Locate the cell with the specified text and output its (x, y) center coordinate. 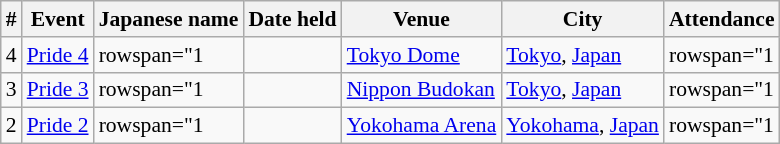
Tokyo Dome (422, 55)
Yokohama, Japan (582, 126)
Yokohama Arena (422, 126)
Japanese name (169, 19)
2 (12, 126)
Date held (292, 19)
3 (12, 90)
Pride 3 (58, 90)
Nippon Budokan (422, 90)
4 (12, 55)
Event (58, 19)
Pride 2 (58, 126)
City (582, 19)
Attendance (722, 19)
Pride 4 (58, 55)
# (12, 19)
Venue (422, 19)
